Determine the [x, y] coordinate at the center of the cell enclosing the given text.  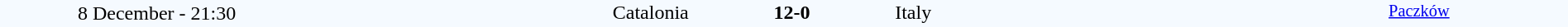
Catalonia [501, 12]
Italy [1082, 12]
12-0 [791, 12]
Paczków [1419, 13]
8 December - 21:30 [157, 13]
